Return (X, Y) of the center of cell containing provided text 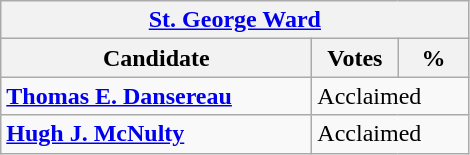
Candidate (156, 58)
Votes (355, 58)
Hugh J. McNulty (156, 134)
Thomas E. Dansereau (156, 96)
St. George Ward (235, 20)
% (434, 58)
